For the text-containing cell, return its midpoint in [x, y] coordinate format. 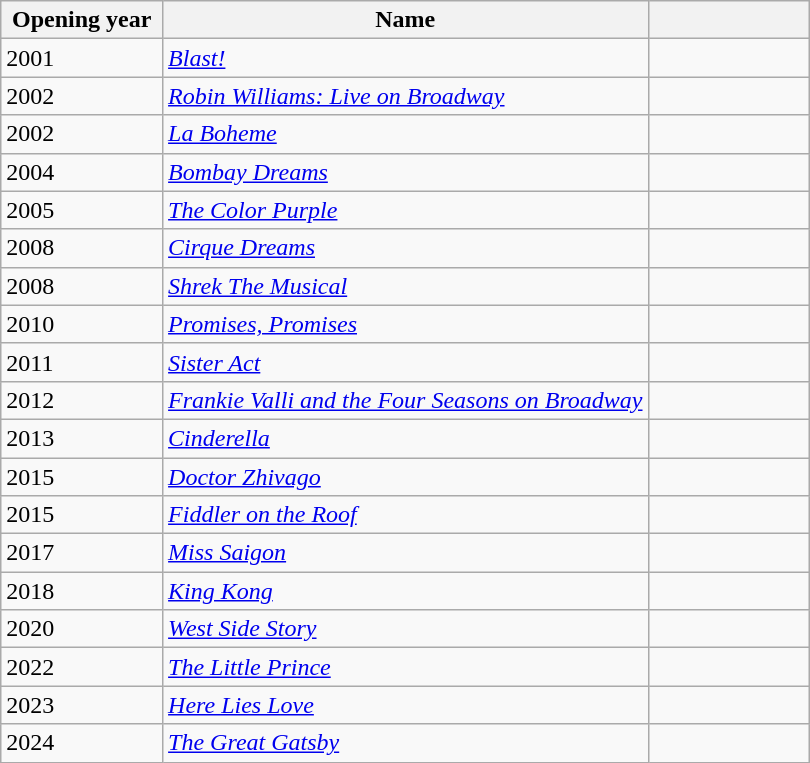
La Boheme [406, 134]
Cirque Dreams [406, 248]
2005 [82, 210]
2024 [82, 743]
Cinderella [406, 438]
2020 [82, 629]
Name [406, 20]
Robin Williams: Live on Broadway [406, 96]
Fiddler on the Roof [406, 515]
2001 [82, 58]
2011 [82, 362]
2010 [82, 324]
Bombay Dreams [406, 172]
Opening year [82, 20]
The Great Gatsby [406, 743]
Frankie Valli and the Four Seasons on Broadway [406, 400]
The Color Purple [406, 210]
2004 [82, 172]
Promises, Promises [406, 324]
2023 [82, 705]
West Side Story [406, 629]
King Kong [406, 591]
Here Lies Love [406, 705]
2013 [82, 438]
Miss Saigon [406, 553]
The Little Prince [406, 667]
Doctor Zhivago [406, 477]
2012 [82, 400]
2022 [82, 667]
2017 [82, 553]
2018 [82, 591]
Blast! [406, 58]
Sister Act [406, 362]
Shrek The Musical [406, 286]
